Extract the (X, Y) coordinate from the center of the cell holding the provided text.  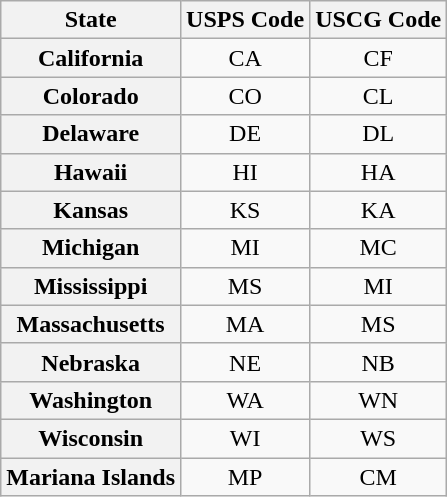
Hawaii (91, 172)
DL (378, 134)
Kansas (91, 210)
NB (378, 362)
USCG Code (378, 20)
WS (378, 438)
CM (378, 477)
MA (246, 324)
CO (246, 96)
Colorado (91, 96)
California (91, 58)
CF (378, 58)
Washington (91, 400)
CA (246, 58)
DE (246, 134)
MP (246, 477)
Nebraska (91, 362)
WI (246, 438)
WA (246, 400)
CL (378, 96)
Michigan (91, 248)
MC (378, 248)
Delaware (91, 134)
KS (246, 210)
Massachusetts (91, 324)
NE (246, 362)
HI (246, 172)
USPS Code (246, 20)
Wisconsin (91, 438)
State (91, 20)
WN (378, 400)
Mississippi (91, 286)
HA (378, 172)
KA (378, 210)
Mariana Islands (91, 477)
